Extract the (X, Y) coordinate from the center of the cell holding the provided text.  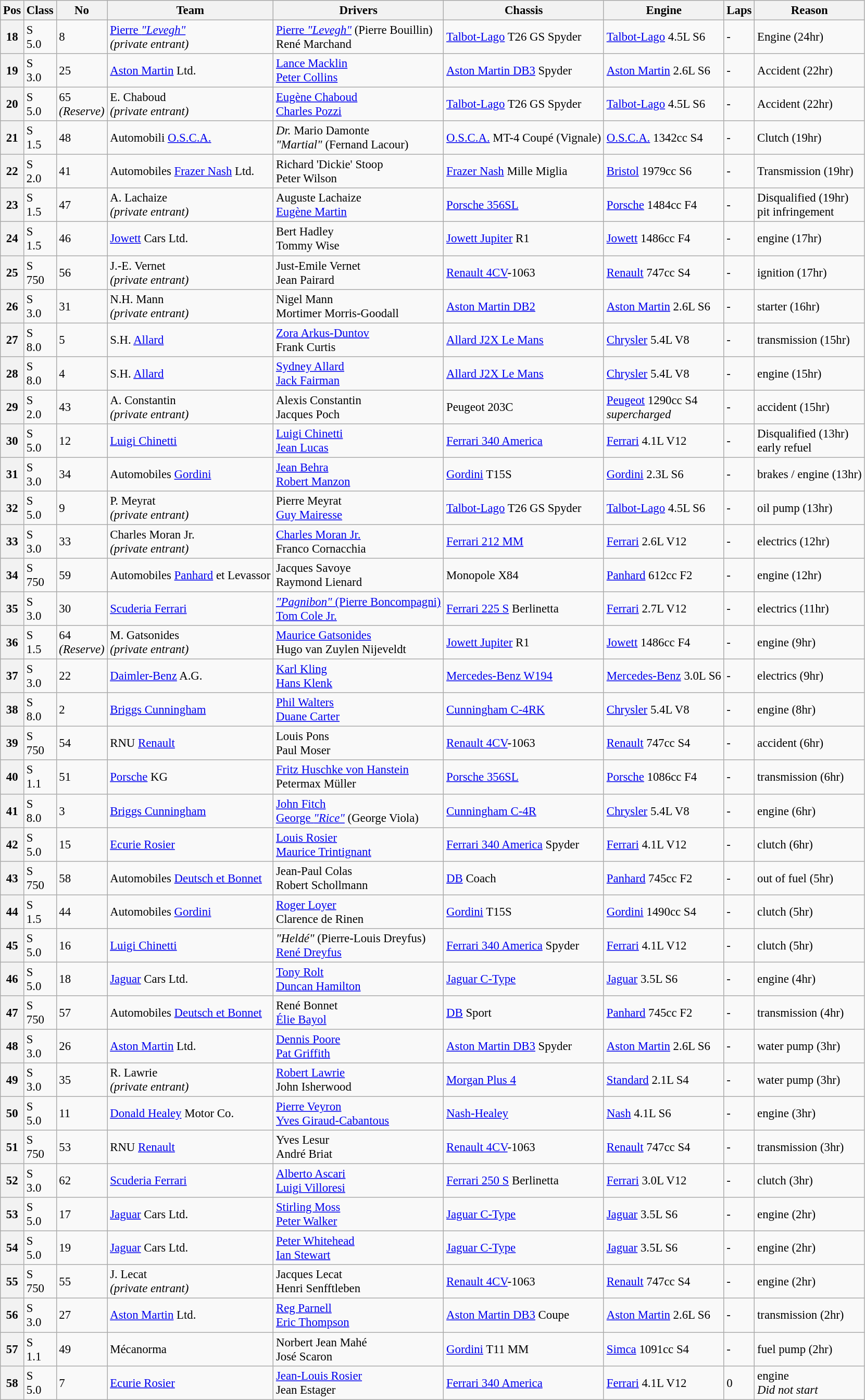
"Pagnibon" (Pierre Boncompagni) Tom Cole Jr. (358, 609)
Just-Emile Vernet Jean Pairard (358, 273)
65(Reserve) (82, 104)
Norbert Jean Mahé José Scaron (358, 1349)
32 (12, 508)
38 (12, 709)
Mécanorma (191, 1349)
electrics (12hr) (809, 542)
electrics (11hr) (809, 609)
Ferrari 212 MM (524, 542)
11 (82, 1114)
Louis Pons Paul Moser (358, 744)
52 (12, 1181)
Standard 2.1L S4 (663, 1080)
Charles Moran Jr. Franco Cornacchia (358, 542)
Cunningham C-4RK (524, 709)
Clutch (19hr) (809, 137)
Jacques Lecat Henri Senfftleben (358, 1281)
Jean Behra Robert Manzon (358, 474)
starter (16hr) (809, 306)
3 (82, 810)
Bert Hadley Tommy Wise (358, 239)
clutch (3hr) (809, 1181)
Monopole X84 (524, 575)
Reason (809, 10)
62 (82, 1181)
Jacques Savoye Raymond Lienard (358, 575)
Drivers (358, 10)
Pierre Veyron Yves Giraud-Cabantous (358, 1114)
0 (739, 1382)
Transmission (19hr) (809, 172)
P. Meyrat(private entrant) (191, 508)
Jean-Louis Rosier Jean Estager (358, 1382)
DB Sport (524, 1013)
42 (12, 845)
John Fitch George "Rice" (George Viola) (358, 810)
Richard 'Dickie' Stoop Peter Wilson (358, 172)
M. Gatsonides(private entrant) (191, 643)
brakes / engine (13hr) (809, 474)
Alexis Constantin Jacques Poch (358, 407)
Porsche 1086cc F4 (663, 777)
50 (12, 1114)
Zora Arkus-Duntov Frank Curtis (358, 340)
Jean-Paul Colas Robert Schollmann (358, 878)
64(Reserve) (82, 643)
Peter Whitehead Ian Stewart (358, 1248)
N.H. Mann(private entrant) (191, 306)
Lance Macklin Peter Collins (358, 71)
Mercedes-Benz W194 (524, 676)
Aston Martin DB2 (524, 306)
Ferrari 3.0L V12 (663, 1181)
Robert Lawrie John Isherwood (358, 1080)
15 (82, 845)
Engine (24hr) (809, 37)
8 (82, 37)
39 (12, 744)
Auguste Lachaize Eugène Martin (358, 205)
R. Lawrie(private entrant) (191, 1080)
37 (12, 676)
No (82, 10)
J.-E. Vernet(private entrant) (191, 273)
Automobili O.S.C.A. (191, 137)
Mercedes-Benz 3.0L S6 (663, 676)
Phil Walters Duane Carter (358, 709)
17 (82, 1215)
7 (82, 1382)
J. Lecat(private entrant) (191, 1281)
Reg Parnell Eric Thompson (358, 1316)
Louis Rosier Maurice Trintignant (358, 845)
Frazer Nash Mille Miglia (524, 172)
Dennis Poore Pat Griffith (358, 1046)
engine (9hr) (809, 643)
Charles Moran Jr.(private entrant) (191, 542)
O.S.C.A. 1342cc S4 (663, 137)
out of fuel (5hr) (809, 878)
Pierre "Levegh" (Pierre Bouillin) René Marchand (358, 37)
fuel pump (2hr) (809, 1349)
Sydney Allard Jack Fairman (358, 373)
Laps (739, 10)
Nash-Healey (524, 1114)
Peugeot 203C (524, 407)
transmission (2hr) (809, 1316)
engineDid not start (809, 1382)
59 (82, 575)
ignition (17hr) (809, 273)
DB Coach (524, 878)
Nash 4.1L S6 (663, 1114)
clutch (6hr) (809, 845)
Pierre "Levegh"(private entrant) (191, 37)
Maurice Gatsonides Hugo van Zuylen Nijeveldt (358, 643)
engine (12hr) (809, 575)
engine (17hr) (809, 239)
28 (12, 373)
Ferrari 250 S Berlinetta (524, 1181)
45 (12, 946)
transmission (3hr) (809, 1147)
Chassis (524, 10)
engine (8hr) (809, 709)
A. Lachaize(private entrant) (191, 205)
Ferrari 225 S Berlinetta (524, 609)
Gordini T11 MM (524, 1349)
engine (15hr) (809, 373)
Nigel Mann Mortimer Morris-Goodall (358, 306)
40 (12, 777)
engine (3hr) (809, 1114)
Pos (12, 10)
electrics (9hr) (809, 676)
Disqualified (19hr) pit infringement (809, 205)
29 (12, 407)
engine (6hr) (809, 810)
engine (4hr) (809, 979)
O.S.C.A. MT-4 Coupé (Vignale) (524, 137)
transmission (4hr) (809, 1013)
Porsche KG (191, 777)
9 (82, 508)
36 (12, 643)
Gordini 2.3L S6 (663, 474)
Luigi Chinetti Jean Lucas (358, 441)
21 (12, 137)
Automobiles Frazer Nash Ltd. (191, 172)
Cunningham C-4R (524, 810)
Class (41, 10)
16 (82, 946)
Yves Lesur André Briat (358, 1147)
Ferrari 2.7L V12 (663, 609)
Bristol 1979cc S6 (663, 172)
"Heldé" (Pierre-Louis Dreyfus) René Dreyfus (358, 946)
Engine (663, 10)
transmission (6hr) (809, 777)
Stirling Moss Peter Walker (358, 1215)
4 (82, 373)
oil pump (13hr) (809, 508)
E. Chaboud(private entrant) (191, 104)
Morgan Plus 4 (524, 1080)
Team (191, 10)
Aston Martin DB3 Coupe (524, 1316)
20 (12, 104)
Tony Rolt Duncan Hamilton (358, 979)
5 (82, 340)
Peugeot 1290cc S4supercharged (663, 407)
A. Constantin(private entrant) (191, 407)
Simca 1091cc S4 (663, 1349)
Fritz Huschke von Hanstein Petermax Müller (358, 777)
Roger Loyer Clarence de Rinen (358, 911)
Panhard 612cc F2 (663, 575)
12 (82, 441)
Gordini 1490cc S4 (663, 911)
23 (12, 205)
Pierre Meyrat Guy Mairesse (358, 508)
Ferrari 2.6L V12 (663, 542)
accident (15hr) (809, 407)
24 (12, 239)
Dr. Mario Damonte "Martial" (Fernand Lacour) (358, 137)
Donald Healey Motor Co. (191, 1114)
Alberto Ascari Luigi Villoresi (358, 1181)
transmission (15hr) (809, 340)
Disqualified (13hr) early refuel (809, 441)
Daimler-Benz A.G. (191, 676)
René Bonnet Élie Bayol (358, 1013)
Jowett Cars Ltd. (191, 239)
Karl Kling Hans Klenk (358, 676)
Automobiles Panhard et Levassor (191, 575)
2 (82, 709)
Eugène Chaboud Charles Pozzi (358, 104)
Porsche 1484cc F4 (663, 205)
accident (6hr) (809, 744)
